Scan for the cell matching the given text and deliver its [x, y] coordinate at center. 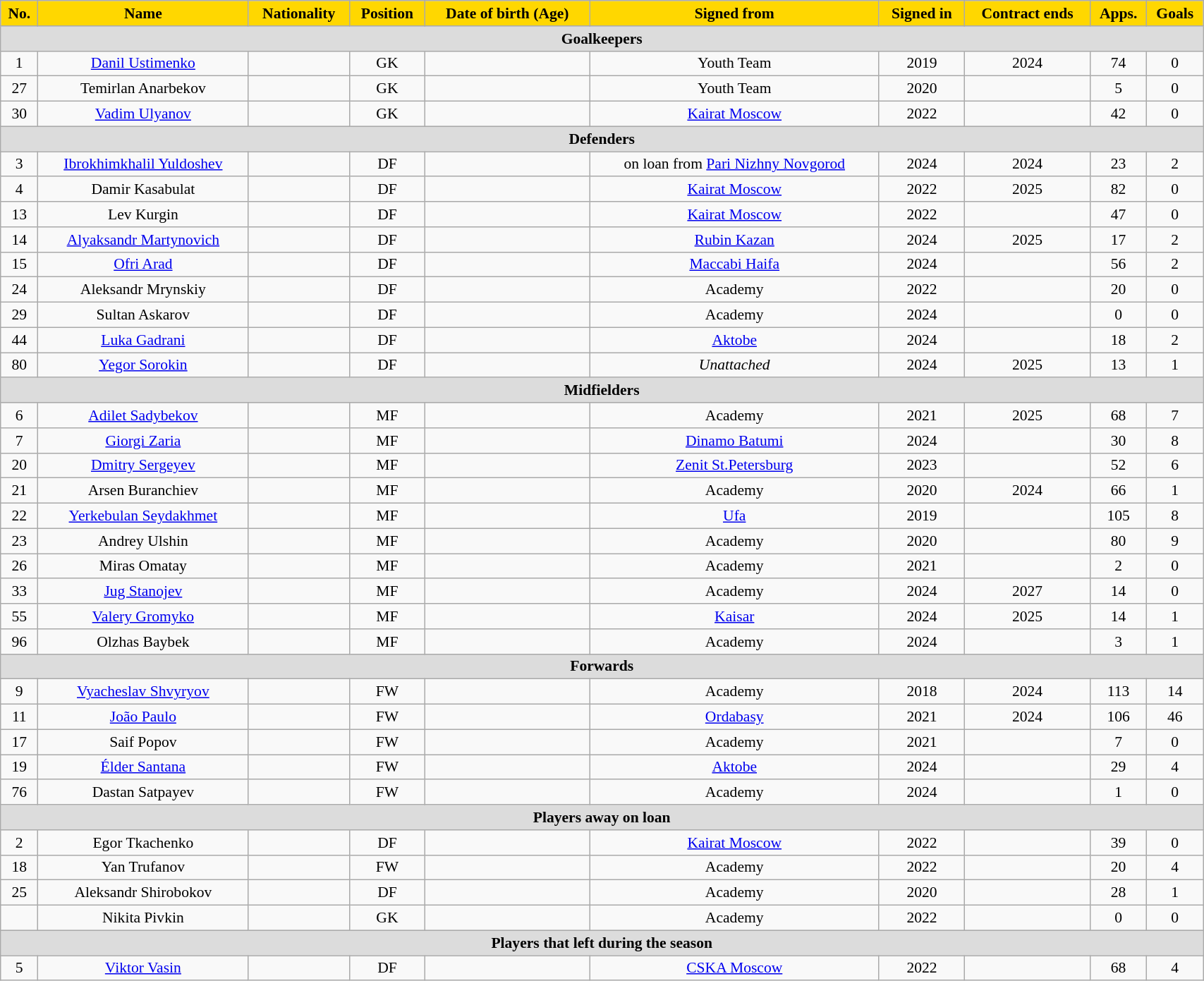
Goalkeepers [602, 39]
96 [20, 642]
Defenders [602, 139]
Saif Popov [143, 742]
Yan Trufanov [143, 867]
33 [20, 592]
Rubin Kazan [734, 240]
Ofri Arad [143, 264]
Vyacheslav Shvyryov [143, 692]
26 [20, 566]
Date of birth (Age) [507, 13]
28 [1118, 893]
No. [20, 13]
Midfielders [602, 391]
Players that left during the season [602, 943]
2023 [922, 465]
21 [20, 491]
Kaisar [734, 616]
42 [1118, 114]
47 [1118, 214]
24 [20, 290]
Danil Ustimenko [143, 63]
Jug Stanojev [143, 592]
Signed from [734, 13]
Zenit St.Petersburg [734, 465]
Sultan Askarov [143, 315]
76 [20, 793]
Aleksandr Mrynskiy [143, 290]
Giorgi Zaria [143, 441]
Arsen Buranchiev [143, 491]
Ibrokhimkhalil Yuldoshev [143, 164]
55 [20, 616]
Players away on loan [602, 817]
15 [20, 264]
Vadim Ulyanov [143, 114]
Temirlan Anarbekov [143, 89]
Viktor Vasin [143, 968]
27 [20, 89]
on loan from Pari Nizhny Novgorod [734, 164]
Dmitry Sergeyev [143, 465]
113 [1118, 692]
Goals [1175, 13]
Signed in [922, 13]
Adilet Sadybekov [143, 415]
Dastan Satpayev [143, 793]
Lev Kurgin [143, 214]
Olzhas Baybek [143, 642]
Ordabasy [734, 717]
11 [20, 717]
Élder Santana [143, 767]
Dinamo Batumi [734, 441]
Luka Gadrani [143, 340]
19 [20, 767]
2018 [922, 692]
Maccabi Haifa [734, 264]
2027 [1028, 592]
Miras Omatay [143, 566]
106 [1118, 717]
Egor Tkachenko [143, 843]
Yegor Sorokin [143, 365]
Yerkebulan Seydakhmet [143, 516]
66 [1118, 491]
46 [1175, 717]
Ufa [734, 516]
Forwards [602, 666]
44 [20, 340]
Aleksandr Shirobokov [143, 893]
Alyaksandr Martynovich [143, 240]
Apps. [1118, 13]
João Paulo [143, 717]
52 [1118, 465]
105 [1118, 516]
82 [1118, 190]
39 [1118, 843]
56 [1118, 264]
22 [20, 516]
Nationality [299, 13]
Contract ends [1028, 13]
74 [1118, 63]
Damir Kasabulat [143, 190]
Unattached [734, 365]
Andrey Ulshin [143, 541]
25 [20, 893]
Valery Gromyko [143, 616]
CSKA Moscow [734, 968]
Nikita Pivkin [143, 918]
Name [143, 13]
Position [387, 13]
